Locate the cell with the specified text and output its [x, y] center coordinate. 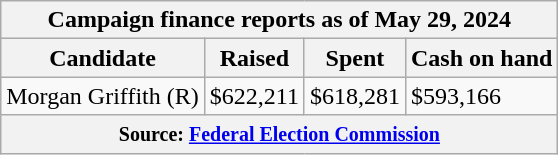
Cash on hand [481, 58]
Morgan Griffith (R) [102, 96]
Raised [254, 58]
$622,211 [254, 96]
Spent [354, 58]
Source: Federal Election Commission [280, 134]
$618,281 [354, 96]
Campaign finance reports as of May 29, 2024 [280, 20]
Candidate [102, 58]
$593,166 [481, 96]
